Determine the (X, Y) coordinate at the center of the cell enclosing the given text.  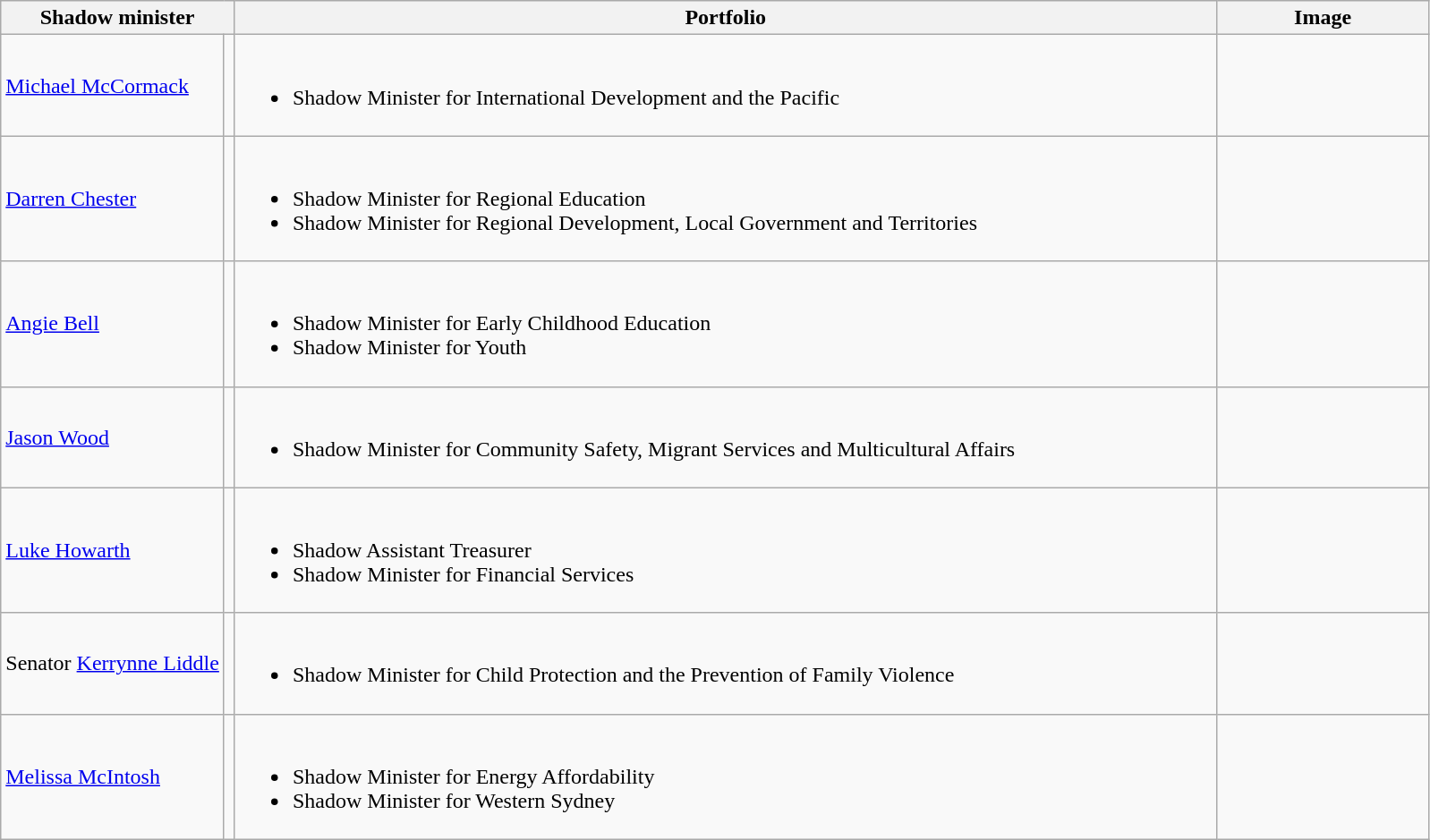
Shadow Minister for Regional EducationShadow Minister for Regional Development, Local Government and Territories (725, 199)
Michael McCormack (113, 86)
Luke Howarth (113, 550)
Shadow minister (118, 18)
Senator Kerrynne Liddle (113, 664)
Shadow Minister for Energy AffordabilityShadow Minister for Western Sydney (725, 776)
Melissa McIntosh (113, 776)
Portfolio (725, 18)
Shadow Assistant TreasurerShadow Minister for Financial Services (725, 550)
Darren Chester (113, 199)
Angie Bell (113, 324)
Jason Wood (113, 437)
Shadow Minister for International Development and the Pacific (725, 86)
Shadow Minister for Child Protection and the Prevention of Family Violence (725, 664)
Shadow Minister for Early Childhood EducationShadow Minister for Youth (725, 324)
Shadow Minister for Community Safety, Migrant Services and Multicultural Affairs (725, 437)
Image (1323, 18)
